Extract the [X, Y] coordinate from the center of the cell holding the provided text.  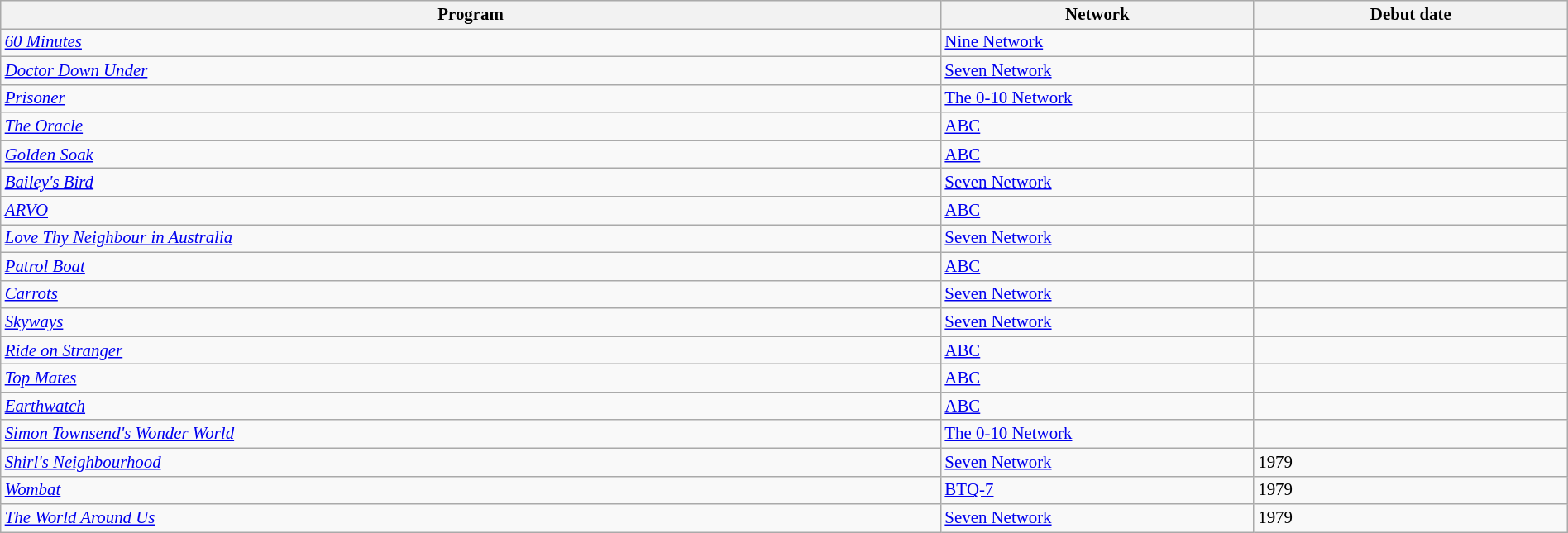
Bailey's Bird [471, 183]
Top Mates [471, 378]
Debut date [1411, 15]
Earthwatch [471, 406]
Nine Network [1097, 42]
Wombat [471, 490]
Skyways [471, 322]
BTQ-7 [1097, 490]
Ride on Stranger [471, 350]
Golden Soak [471, 155]
60 Minutes [471, 42]
Program [471, 15]
Prisoner [471, 98]
Shirl's Neighbourhood [471, 462]
The World Around Us [471, 518]
The Oracle [471, 126]
Patrol Boat [471, 266]
ARVO [471, 211]
Doctor Down Under [471, 70]
Network [1097, 15]
Carrots [471, 294]
Love Thy Neighbour in Australia [471, 238]
Simon Townsend's Wonder World [471, 434]
